Locate the cell with the specified text and output its [x, y] center coordinate. 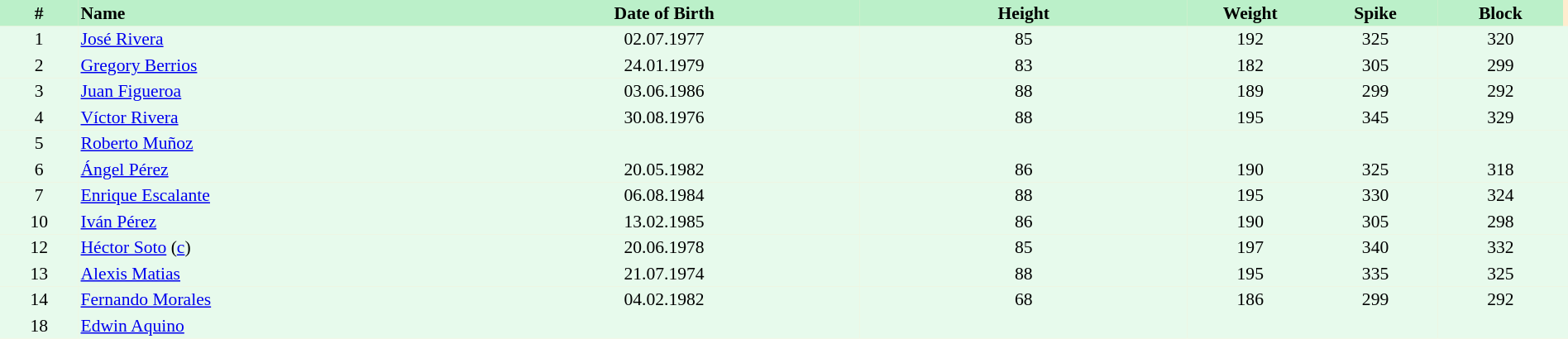
Spike [1374, 13]
5 [39, 144]
345 [1374, 117]
Héctor Soto (c) [273, 248]
Ángel Pérez [273, 169]
Enrique Escalante [273, 195]
04.02.1982 [664, 299]
318 [1500, 169]
197 [1250, 248]
189 [1250, 91]
320 [1500, 40]
335 [1374, 274]
330 [1374, 195]
Víctor Rivera [273, 117]
# [39, 13]
324 [1500, 195]
02.07.1977 [664, 40]
Fernando Morales [273, 299]
332 [1500, 248]
21.07.1974 [664, 274]
Weight [1250, 13]
Roberto Muñoz [273, 144]
186 [1250, 299]
Height [1024, 13]
298 [1500, 222]
Date of Birth [664, 13]
03.06.1986 [664, 91]
4 [39, 117]
3 [39, 91]
20.05.1982 [664, 169]
1 [39, 40]
Name [273, 13]
182 [1250, 65]
06.08.1984 [664, 195]
12 [39, 248]
10 [39, 222]
13.02.1985 [664, 222]
José Rivera [273, 40]
24.01.1979 [664, 65]
Block [1500, 13]
329 [1500, 117]
68 [1024, 299]
7 [39, 195]
192 [1250, 40]
18 [39, 326]
Alexis Matias [273, 274]
14 [39, 299]
Gregory Berrios [273, 65]
20.06.1978 [664, 248]
6 [39, 169]
30.08.1976 [664, 117]
83 [1024, 65]
Edwin Aquino [273, 326]
Iván Pérez [273, 222]
13 [39, 274]
Juan Figueroa [273, 91]
2 [39, 65]
340 [1374, 248]
